Search for the cell housing the specified text and yield its (x, y) center coordinate. 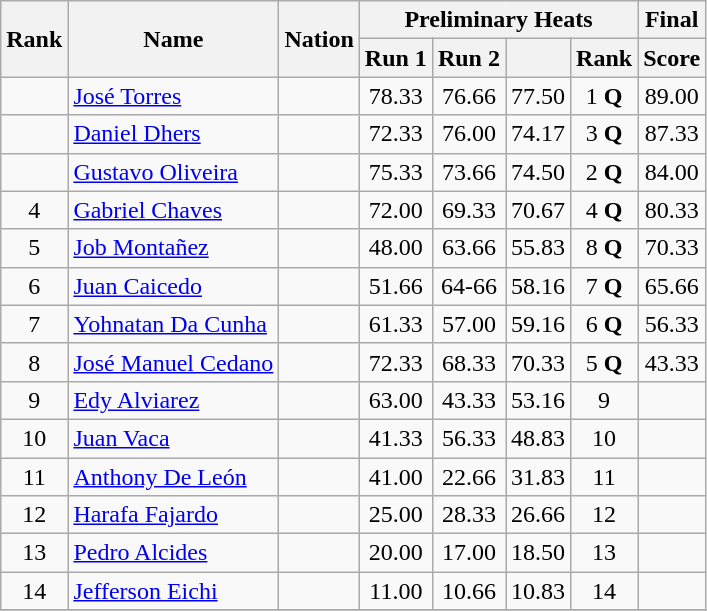
Anthony De León (174, 477)
18.50 (538, 553)
57.00 (468, 324)
75.33 (396, 172)
63.00 (396, 400)
72.00 (396, 210)
69.33 (468, 210)
65.66 (672, 286)
22.66 (468, 477)
28.33 (468, 515)
Edy Alviarez (174, 400)
76.66 (468, 96)
Preliminary Heats (498, 20)
3 Q (604, 134)
11.00 (396, 591)
Run 2 (468, 58)
José Manuel Cedano (174, 362)
41.33 (396, 438)
51.66 (396, 286)
84.00 (672, 172)
Yohnatan Da Cunha (174, 324)
5 Q (604, 362)
73.66 (468, 172)
87.33 (672, 134)
80.33 (672, 210)
76.00 (468, 134)
Final (672, 20)
2 Q (604, 172)
31.83 (538, 477)
74.50 (538, 172)
7 (34, 324)
Nation (319, 39)
17.00 (468, 553)
59.16 (538, 324)
Run 1 (396, 58)
8 (34, 362)
Harafa Fajardo (174, 515)
63.66 (468, 248)
26.66 (538, 515)
53.16 (538, 400)
Pedro Alcides (174, 553)
74.17 (538, 134)
48.83 (538, 438)
6 (34, 286)
48.00 (396, 248)
Juan Vaca (174, 438)
Jefferson Eichi (174, 591)
10.66 (468, 591)
Name (174, 39)
7 Q (604, 286)
Score (672, 58)
5 (34, 248)
70.67 (538, 210)
77.50 (538, 96)
Job Montañez (174, 248)
José Torres (174, 96)
58.16 (538, 286)
20.00 (396, 553)
Juan Caicedo (174, 286)
25.00 (396, 515)
55.83 (538, 248)
Gabriel Chaves (174, 210)
10.83 (538, 591)
4 (34, 210)
Daniel Dhers (174, 134)
68.33 (468, 362)
Gustavo Oliveira (174, 172)
6 Q (604, 324)
61.33 (396, 324)
1 Q (604, 96)
89.00 (672, 96)
8 Q (604, 248)
4 Q (604, 210)
41.00 (396, 477)
64-66 (468, 286)
78.33 (396, 96)
